Capture the cell that displays the provided text and extract its (X, Y) central coordinate. 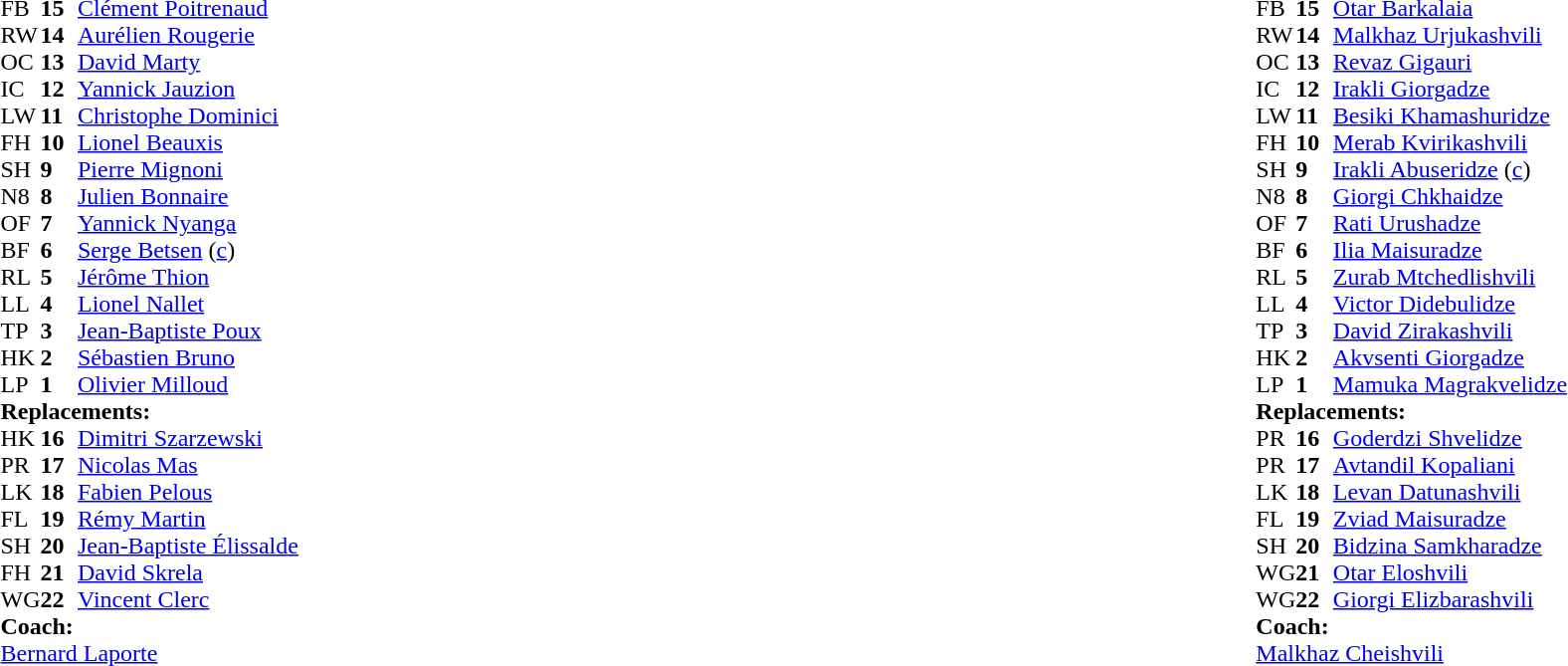
Irakli Giorgadze (1451, 90)
Besiki Khamashuridze (1451, 115)
Rémy Martin (188, 520)
Malkhaz Urjukashvili (1451, 36)
Merab Kvirikashvili (1451, 143)
Nicolas Mas (188, 466)
Otar Eloshvili (1451, 573)
Avtandil Kopaliani (1451, 466)
Fabien Pelous (188, 492)
Giorgi Elizbarashvili (1451, 599)
Bidzina Samkharadze (1451, 546)
Rati Urushadze (1451, 223)
Dimitri Szarzewski (188, 438)
Mamuka Magrakvelidze (1451, 384)
Zurab Mtchedlishvili (1451, 277)
Yannick Nyanga (188, 223)
Jean-Baptiste Poux (188, 331)
Yannick Jauzion (188, 90)
Pierre Mignoni (188, 169)
Goderdzi Shvelidze (1451, 438)
Vincent Clerc (188, 599)
Zviad Maisuradze (1451, 520)
Serge Betsen (c) (188, 251)
Julien Bonnaire (188, 197)
Sébastien Bruno (188, 358)
Irakli Abuseridze (c) (1451, 169)
David Marty (188, 62)
Malkhaz Cheishvili (1411, 653)
Ilia Maisuradze (1451, 251)
Jean-Baptiste Élissalde (188, 546)
Revaz Gigauri (1451, 62)
Akvsenti Giorgadze (1451, 358)
Giorgi Chkhaidze (1451, 197)
Jérôme Thion (188, 277)
Olivier Milloud (188, 384)
Victor Didebulidze (1451, 305)
Christophe Dominici (188, 115)
David Skrela (188, 573)
Lionel Nallet (188, 305)
Lionel Beauxis (188, 143)
Bernard Laporte (149, 653)
David Zirakashvili (1451, 331)
Levan Datunashvili (1451, 492)
Aurélien Rougerie (188, 36)
